Return the (x, y) coordinate for the center point of the cell that contains the specified text.  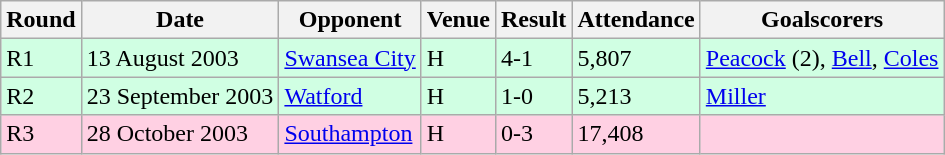
28 October 2003 (180, 134)
Swansea City (350, 58)
1-0 (533, 96)
Opponent (350, 20)
R3 (41, 134)
5,807 (636, 58)
0-3 (533, 134)
Venue (458, 20)
Round (41, 20)
13 August 2003 (180, 58)
17,408 (636, 134)
5,213 (636, 96)
Result (533, 20)
23 September 2003 (180, 96)
Attendance (636, 20)
Watford (350, 96)
4-1 (533, 58)
Miller (822, 96)
R2 (41, 96)
R1 (41, 58)
Southampton (350, 134)
Peacock (2), Bell, Coles (822, 58)
Date (180, 20)
Goalscorers (822, 20)
